Search for the cell housing the specified text and yield its (X, Y) center coordinate. 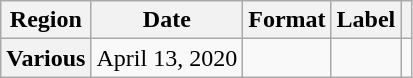
Region (46, 20)
Format (287, 20)
April 13, 2020 (167, 58)
Date (167, 20)
Label (366, 20)
Various (46, 58)
